Output the (x, y) coordinate of the center of the cell containing the given text.  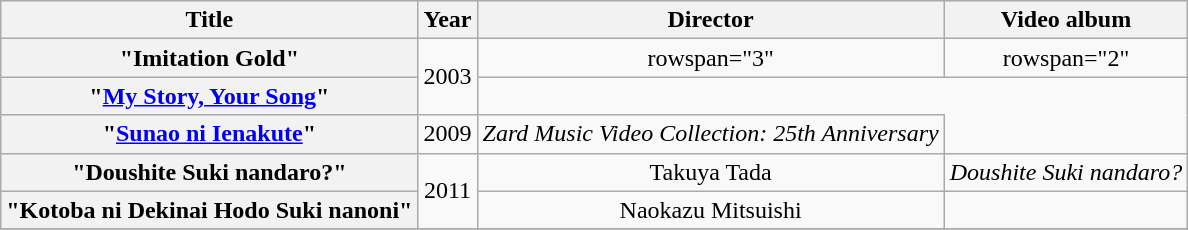
Doushite Suki nandaro? (1066, 172)
Video album (1066, 20)
Naokazu Mitsuishi (710, 210)
Director (710, 20)
"My Story, Your Song" (210, 96)
rowspan="3" (710, 58)
2009 (448, 134)
"Doushite Suki nandaro?" (210, 172)
"Sunao ni Ienakute" (210, 134)
"Imitation Gold" (210, 58)
2011 (448, 191)
2003 (448, 77)
rowspan="2" (1066, 58)
Zard Music Video Collection: 25th Anniversary (710, 134)
Title (210, 20)
Takuya Tada (710, 172)
Year (448, 20)
"Kotoba ni Dekinai Hodo Suki nanoni" (210, 210)
